Pinpoint the cell where the given text exists, returning its [X, Y] midpoint coordinate. 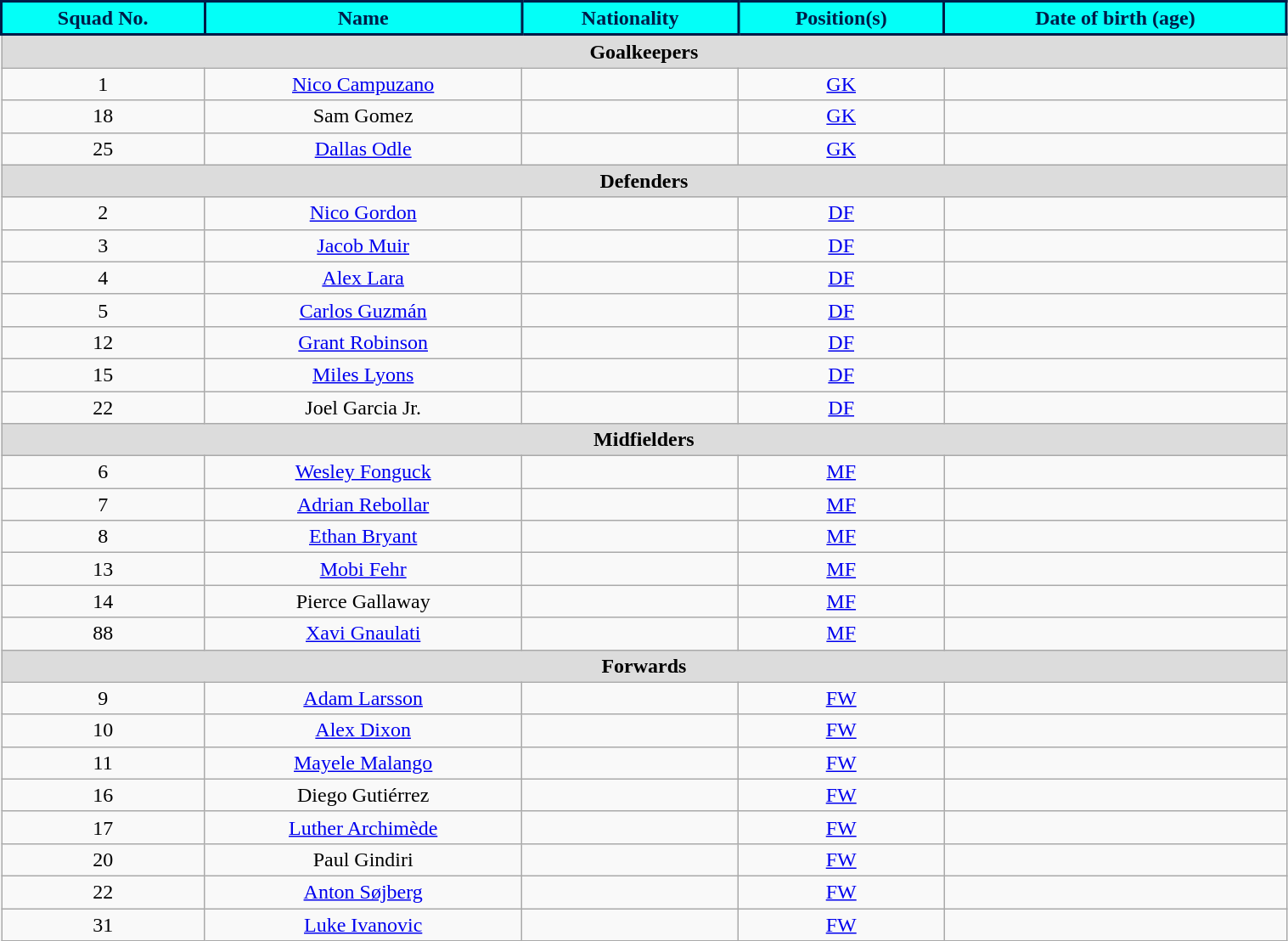
16 [104, 795]
1 [104, 84]
Dallas Odle [363, 149]
Luther Archimède [363, 827]
5 [104, 310]
Grant Robinson [363, 342]
9 [104, 698]
Adrian Rebollar [363, 504]
17 [104, 827]
20 [104, 859]
Nico Campuzano [363, 84]
18 [104, 116]
Luke Ivanovic [363, 925]
Mobi Fehr [363, 569]
Position(s) [841, 19]
13 [104, 569]
Defenders [644, 181]
2 [104, 213]
Pierce Gallaway [363, 601]
7 [104, 504]
10 [104, 730]
Miles Lyons [363, 375]
Nationality [630, 19]
Squad No. [104, 19]
Forwards [644, 666]
Wesley Fonguck [363, 472]
Anton Søjberg [363, 892]
Paul Gindiri [363, 859]
3 [104, 245]
Alex Dixon [363, 730]
Alex Lara [363, 278]
Date of birth (age) [1116, 19]
Nico Gordon [363, 213]
Adam Larsson [363, 698]
Name [363, 19]
6 [104, 472]
88 [104, 634]
8 [104, 537]
14 [104, 601]
Sam Gomez [363, 116]
4 [104, 278]
25 [104, 149]
Goalkeepers [644, 51]
Ethan Bryant [363, 537]
31 [104, 925]
11 [104, 763]
Xavi Gnaulati [363, 634]
Carlos Guzmán [363, 310]
12 [104, 342]
Joel Garcia Jr. [363, 407]
Diego Gutiérrez [363, 795]
15 [104, 375]
Jacob Muir [363, 245]
Midfielders [644, 440]
Mayele Malango [363, 763]
